Return (X, Y) of the center of cell containing provided text 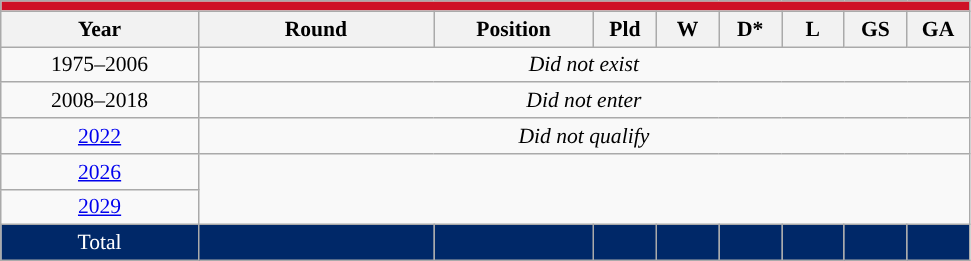
Total (100, 243)
Pld (626, 29)
D* (750, 29)
1975–2006 (100, 65)
Did not qualify (584, 136)
2008–2018 (100, 101)
W (688, 29)
GA (938, 29)
Did not exist (584, 65)
2026 (100, 172)
Did not enter (584, 101)
Round (316, 29)
Year (100, 29)
GS (876, 29)
Position (514, 29)
L (814, 29)
2029 (100, 207)
2022 (100, 136)
